Provide the (x, y) coordinate of the cell's center where the given text is located.  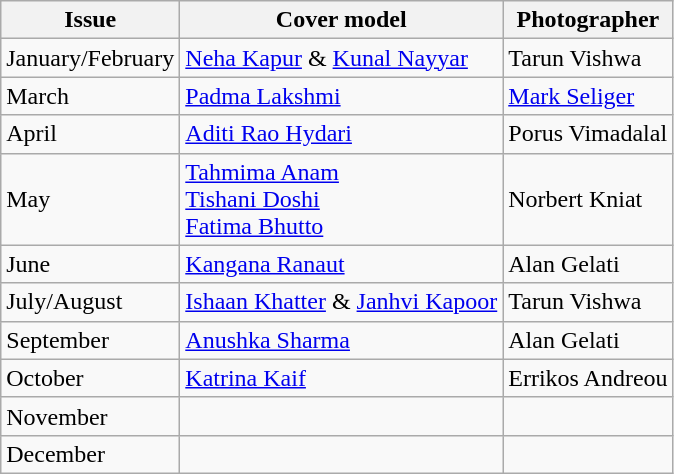
Tahmima AnamTishani DoshiFatima Bhutto (342, 199)
December (90, 454)
June (90, 264)
May (90, 199)
Cover model (342, 20)
March (90, 96)
Neha Kapur & Kunal Nayyar (342, 58)
Aditi Rao Hydari (342, 134)
Porus Vimadalal (588, 134)
Norbert Kniat (588, 199)
November (90, 416)
Mark Seliger (588, 96)
April (90, 134)
January/February (90, 58)
July/August (90, 302)
October (90, 378)
Anushka Sharma (342, 340)
Ishaan Khatter & Janhvi Kapoor (342, 302)
Katrina Kaif (342, 378)
Kangana Ranaut (342, 264)
Photographer (588, 20)
Errikos Andreou (588, 378)
September (90, 340)
Padma Lakshmi (342, 96)
Issue (90, 20)
